Return the [X, Y] coordinate for the center point of the cell that contains the specified text.  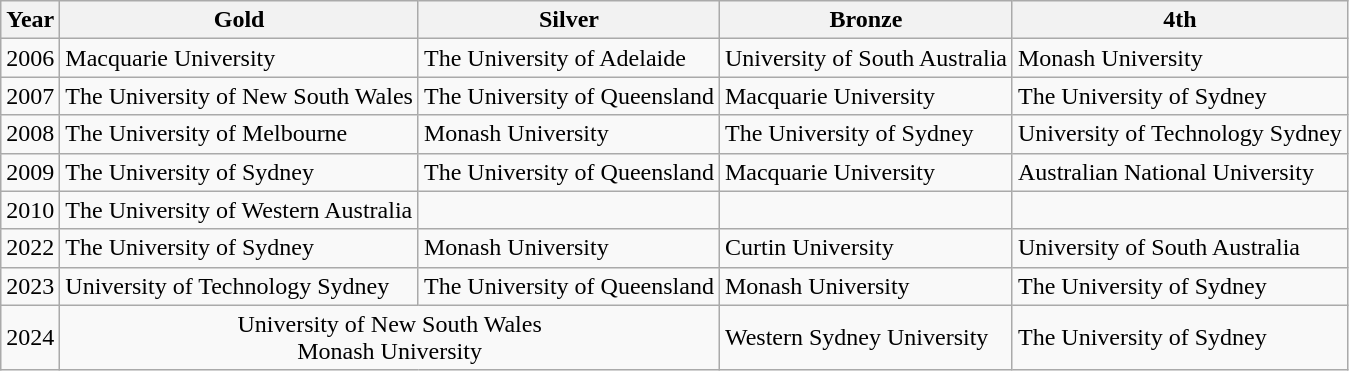
4th [1180, 20]
Western Sydney University [866, 338]
University of New South WalesMonash University [390, 338]
2024 [30, 338]
The University of Melbourne [240, 134]
2010 [30, 210]
The University of Adelaide [568, 58]
The University of New South Wales [240, 96]
Year [30, 20]
The University of Western Australia [240, 210]
Australian National University [1180, 172]
2023 [30, 286]
2008 [30, 134]
Silver [568, 20]
Gold [240, 20]
2022 [30, 248]
Bronze [866, 20]
Curtin University [866, 248]
2009 [30, 172]
2007 [30, 96]
2006 [30, 58]
